Search for the cell housing the specified text and yield its (X, Y) center coordinate. 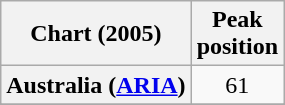
Chart (2005) (96, 34)
Peakposition (237, 34)
61 (237, 85)
Australia (ARIA) (96, 85)
